Output the [X, Y] coordinate of the center of the cell containing the given text.  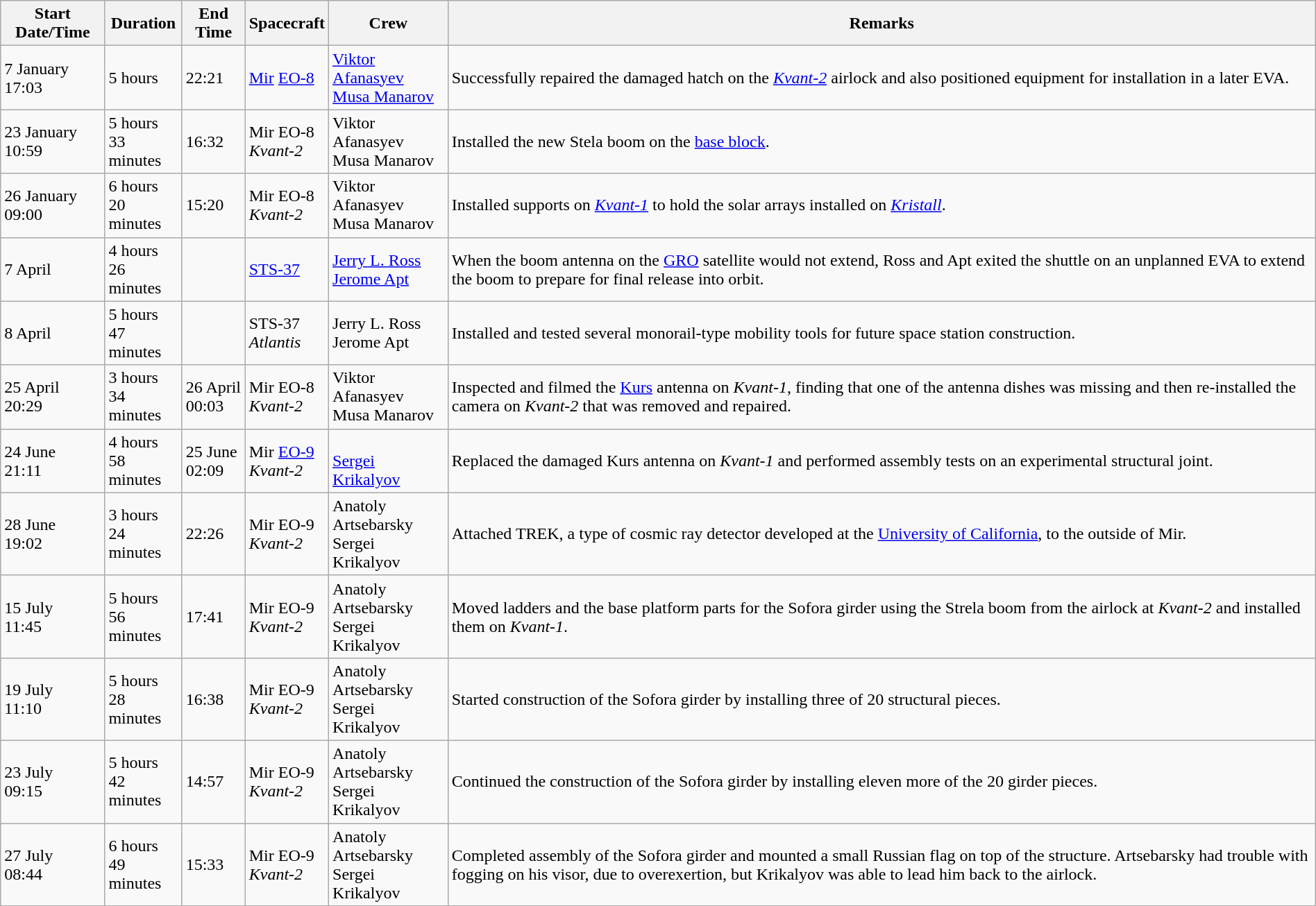
6 hours49 minutes [143, 864]
End Time [214, 24]
6 hours20 minutes [143, 205]
3 hours34 minutes [143, 397]
15 July11:45 [53, 616]
Crew [389, 24]
28 June19:02 [53, 534]
19 July11:10 [53, 699]
14:57 [214, 781]
5 hours28 minutes [143, 699]
Moved ladders and the base platform parts for the Sofora girder using the Strela boom from the airlock at Kvant-2 and installed them on Kvant-1. [881, 616]
15:20 [214, 205]
Spacecraft [287, 24]
Start Date/Time [53, 24]
Mir EO-8 [287, 78]
5 hours47 minutes [143, 333]
7 January17:03 [53, 78]
Attached TREK, a type of cosmic ray detector developed at the University of California, to the outside of Mir. [881, 534]
5 hours33 minutes [143, 142]
17:41 [214, 616]
16:32 [214, 142]
Replaced the damaged Kurs antenna on Kvant-1 and performed assembly tests on an experimental structural joint. [881, 461]
23 January10:59 [53, 142]
Installed and tested several monorail-type mobility tools for future space station construction. [881, 333]
4 hours58 minutes [143, 461]
Successfully repaired the damaged hatch on the Kvant-2 airlock and also positioned equipment for installation in a later EVA. [881, 78]
7 April [53, 269]
5 hours56 minutes [143, 616]
Installed the new Stela boom on the base block. [881, 142]
Remarks [881, 24]
22:26 [214, 534]
27 July08:44 [53, 864]
24 June21:11 [53, 461]
25 April20:29 [53, 397]
Duration [143, 24]
STS-37Atlantis [287, 333]
25 June02:09 [214, 461]
5 hours42 minutes [143, 781]
3 hours24 minutes [143, 534]
26 January09:00 [53, 205]
4 hours26 minutes [143, 269]
Started construction of the Sofora girder by installing three of 20 structural pieces. [881, 699]
15:33 [214, 864]
5 hours [143, 78]
16:38 [214, 699]
STS-37 [287, 269]
26 April00:03 [214, 397]
Sergei Krikalyov [389, 461]
Continued the construction of the Sofora girder by installing eleven more of the 20 girder pieces. [881, 781]
Installed supports on Kvant-1 to hold the solar arrays installed on Kristall. [881, 205]
8 April [53, 333]
23 July09:15 [53, 781]
22:21 [214, 78]
